Locate the cell with the specified text and output its [X, Y] center coordinate. 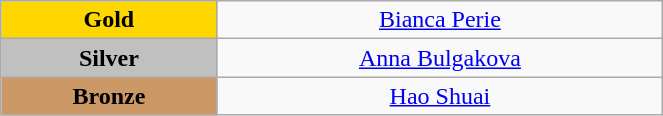
Hao Shuai [440, 96]
Silver [109, 58]
Bianca Perie [440, 20]
Bronze [109, 96]
Anna Bulgakova [440, 58]
Gold [109, 20]
